Detect which cell encompasses the target text, then output its (x, y) center coordinate. 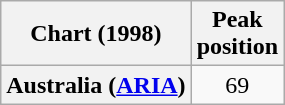
Chart (1998) (96, 34)
Peakposition (237, 34)
69 (237, 85)
Australia (ARIA) (96, 85)
